From the cell containing the given text, extract its center point as [X, Y] coordinate. 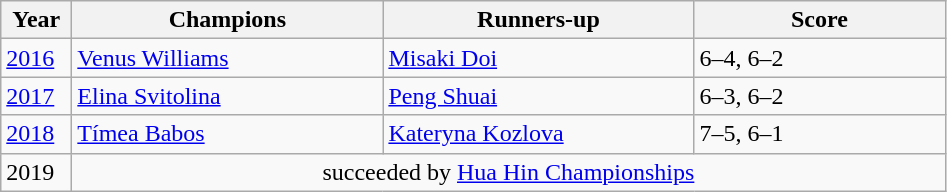
Elina Svitolina [228, 96]
Peng Shuai [538, 96]
7–5, 6–1 [820, 134]
Venus Williams [228, 58]
succeeded by Hua Hin Championships [508, 172]
2018 [36, 134]
Misaki Doi [538, 58]
Kateryna Kozlova [538, 134]
6–3, 6–2 [820, 96]
2016 [36, 58]
Score [820, 20]
2019 [36, 172]
6–4, 6–2 [820, 58]
Year [36, 20]
Runners-up [538, 20]
2017 [36, 96]
Tímea Babos [228, 134]
Champions [228, 20]
